Output the (X, Y) coordinate of the center of the cell containing the given text.  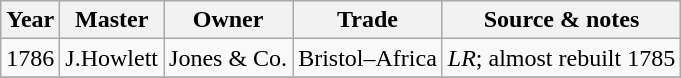
LR; almost rebuilt 1785 (561, 58)
J.Howlett (112, 58)
Master (112, 20)
1786 (30, 58)
Bristol–Africa (368, 58)
Owner (228, 20)
Source & notes (561, 20)
Trade (368, 20)
Jones & Co. (228, 58)
Year (30, 20)
